Output the [X, Y] coordinate of the center of the cell containing the given text.  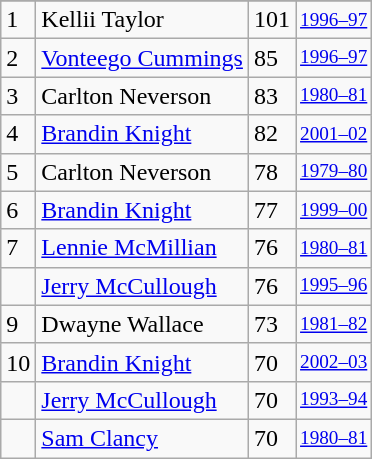
1979–80 [334, 172]
73 [272, 324]
6 [18, 210]
2002–03 [334, 362]
Vonteego Cummings [142, 58]
101 [272, 20]
7 [18, 248]
83 [272, 96]
85 [272, 58]
1995–96 [334, 286]
Lennie McMillian [142, 248]
Sam Clancy [142, 438]
82 [272, 134]
1981–82 [334, 324]
Dwayne Wallace [142, 324]
2 [18, 58]
10 [18, 362]
2001–02 [334, 134]
9 [18, 324]
1993–94 [334, 400]
1999–00 [334, 210]
78 [272, 172]
1 [18, 20]
77 [272, 210]
5 [18, 172]
Kellii Taylor [142, 20]
3 [18, 96]
4 [18, 134]
